Return the (X, Y) coordinate for the center point of the cell that contains the specified text.  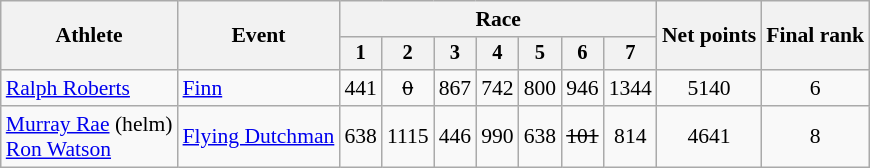
446 (456, 136)
946 (582, 88)
5 (540, 54)
867 (456, 88)
Murray Rae (helm)Ron Watson (90, 136)
441 (360, 88)
800 (540, 88)
4 (498, 54)
101 (582, 136)
814 (630, 136)
1115 (408, 136)
Event (259, 36)
8 (815, 136)
7 (630, 54)
3 (456, 54)
Final rank (815, 36)
Net points (709, 36)
Flying Dutchman (259, 136)
Finn (259, 88)
2 (408, 54)
1 (360, 54)
Race (498, 19)
990 (498, 136)
Athlete (90, 36)
1344 (630, 88)
5140 (709, 88)
4641 (709, 136)
Ralph Roberts (90, 88)
742 (498, 88)
0 (408, 88)
